Extract the (X, Y) coordinate from the center of the cell holding the provided text.  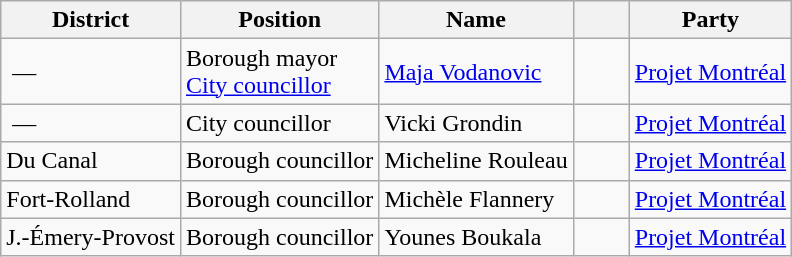
Name (476, 20)
Maja Vodanovic (476, 72)
Younes Boukala (476, 237)
Borough mayorCity councillor (279, 72)
City councillor (279, 123)
Michèle Flannery (476, 199)
Party (710, 20)
Du Canal (91, 161)
Vicki Grondin (476, 123)
Fort-Rolland (91, 199)
District (91, 20)
Position (279, 20)
J.-Émery-Provost (91, 237)
Micheline Rouleau (476, 161)
